Provide the [X, Y] coordinate of the cell's center where the given text is located.  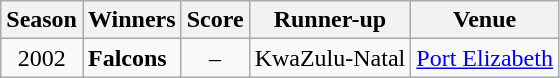
Falcons [132, 58]
Venue [485, 20]
2002 [42, 58]
Runner-up [330, 20]
Season [42, 20]
KwaZulu-Natal [330, 58]
Score [215, 20]
Winners [132, 20]
– [215, 58]
Port Elizabeth [485, 58]
